Identify which cell holds the provided text, then report its [x, y] central coordinate. 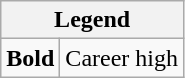
Bold [30, 58]
Legend [92, 20]
Career high [122, 58]
